Pinpoint the cell where the given text exists, returning its (x, y) midpoint coordinate. 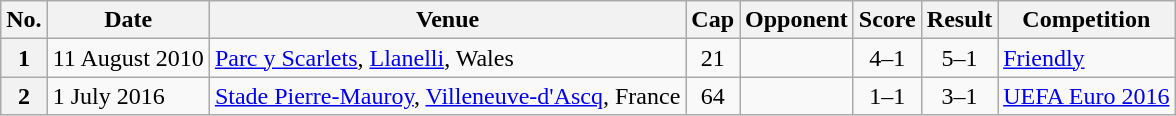
1–1 (887, 96)
Cap (713, 20)
Date (128, 20)
1 July 2016 (128, 96)
No. (24, 20)
Friendly (1086, 58)
Stade Pierre-Mauroy, Villeneuve-d'Ascq, France (447, 96)
2 (24, 96)
1 (24, 58)
UEFA Euro 2016 (1086, 96)
Competition (1086, 20)
Opponent (797, 20)
21 (713, 58)
Score (887, 20)
11 August 2010 (128, 58)
Parc y Scarlets, Llanelli, Wales (447, 58)
4–1 (887, 58)
64 (713, 96)
Venue (447, 20)
5–1 (959, 58)
Result (959, 20)
3–1 (959, 96)
